Locate the cell with the specified text and output its [X, Y] center coordinate. 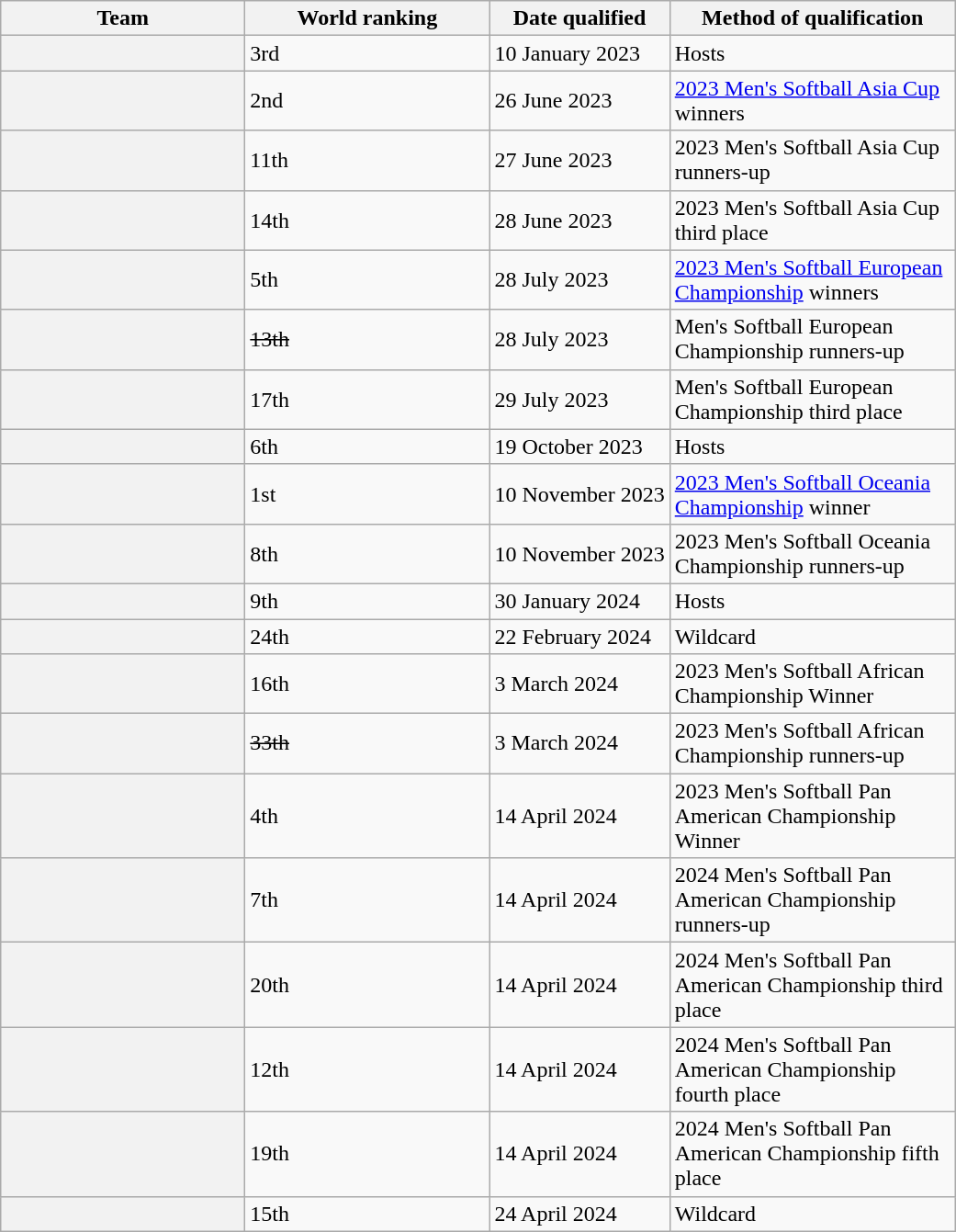
19 October 2023 [579, 446]
12th [367, 1069]
15th [367, 1214]
19th [367, 1154]
24 April 2024 [579, 1214]
16th [367, 684]
27 June 2023 [579, 160]
2023 Men's Softball Asia Cup winners [812, 101]
6th [367, 446]
26 June 2023 [579, 101]
5th [367, 279]
2024 Men's Softball Pan American Championship third place [812, 985]
1st [367, 494]
24th [367, 637]
3rd [367, 53]
2024 Men's Softball Pan American Championship fourth place [812, 1069]
2023 Men's Softball Asia Cup third place [812, 220]
10 January 2023 [579, 53]
2023 Men's Softball Pan American Championship Winner [812, 816]
17th [367, 399]
2023 Men's Softball African Championship runners-up [812, 744]
Date qualified [579, 18]
World ranking [367, 18]
4th [367, 816]
13th [367, 340]
2024 Men's Softball Pan American Championship runners-up [812, 900]
Team [123, 18]
7th [367, 900]
14th [367, 220]
2023 Men's Softball African Championship Winner [812, 684]
2024 Men's Softball Pan American Championship fifth place [812, 1154]
28 June 2023 [579, 220]
Method of qualification [812, 18]
11th [367, 160]
2023 Men's Softball Oceania Championship winner [812, 494]
30 January 2024 [579, 601]
20th [367, 985]
2023 Men's Softball European Championship winners [812, 279]
Men's Softball European Championship third place [812, 399]
2023 Men's Softball Asia Cup runners-up [812, 160]
Men's Softball European Championship runners-up [812, 340]
9th [367, 601]
2023 Men's Softball Oceania Championship runners-up [812, 553]
33th [367, 744]
8th [367, 553]
2nd [367, 101]
22 February 2024 [579, 637]
29 July 2023 [579, 399]
